For the text-containing cell, return its midpoint in [x, y] coordinate format. 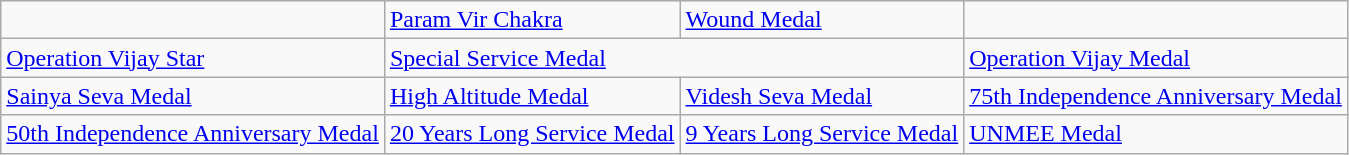
Special Service Medal [674, 58]
High Altitude Medal [532, 96]
Operation Vijay Star [193, 58]
Param Vir Chakra [532, 20]
Videsh Seva Medal [822, 96]
75th Independence Anniversary Medal [1156, 96]
20 Years Long Service Medal [532, 134]
UNMEE Medal [1156, 134]
50th Independence Anniversary Medal [193, 134]
Sainya Seva Medal [193, 96]
Wound Medal [822, 20]
9 Years Long Service Medal [822, 134]
Operation Vijay Medal [1156, 58]
